Provide the (x, y) coordinate of the cell's center where the given text is located.  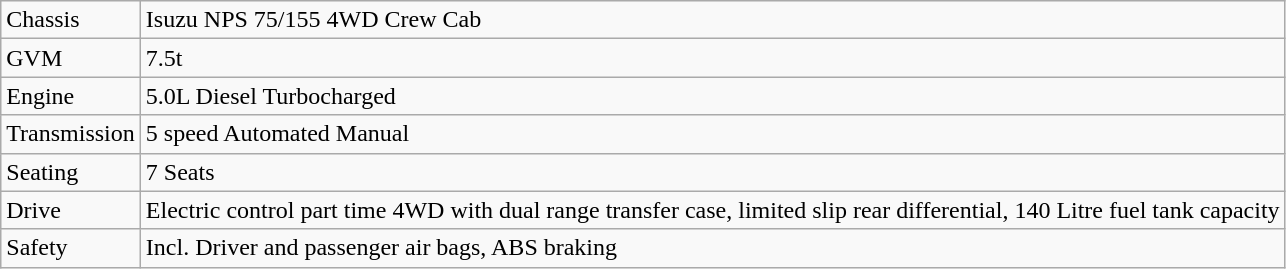
Chassis (71, 20)
Transmission (71, 134)
5 speed Automated Manual (712, 134)
Electric control part time 4WD with dual range transfer case, limited slip rear differential, 140 Litre fuel tank capacity (712, 210)
7.5t (712, 58)
Isuzu NPS 75/155 4WD Crew Cab (712, 20)
7 Seats (712, 172)
Drive (71, 210)
Engine (71, 96)
Safety (71, 248)
Seating (71, 172)
GVM (71, 58)
Incl. Driver and passenger air bags, ABS braking (712, 248)
5.0L Diesel Turbocharged (712, 96)
